Pinpoint the cell where the given text exists, returning its [x, y] midpoint coordinate. 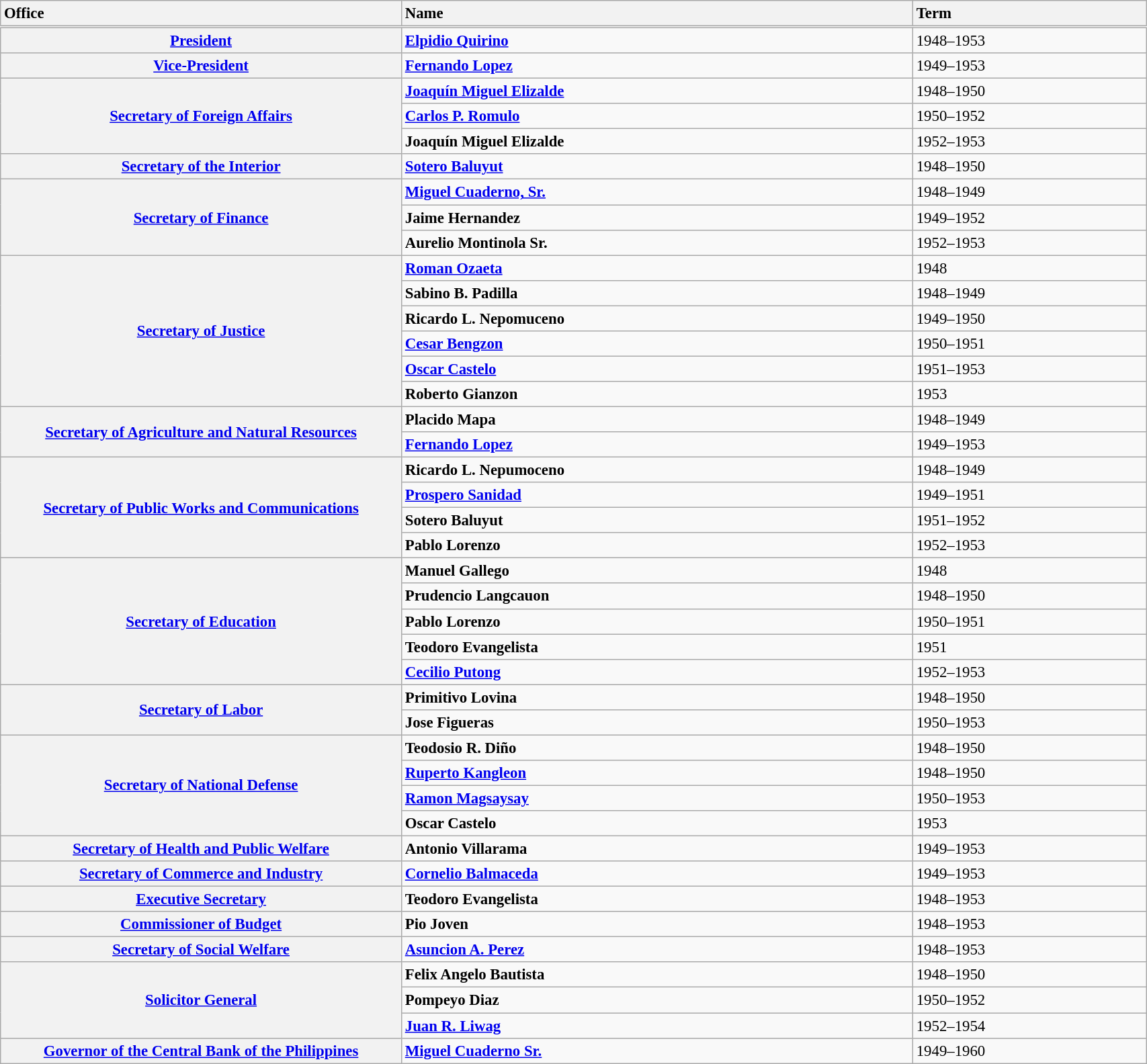
Aurelio Montinola Sr. [657, 242]
Commissioner of Budget [202, 924]
Ruperto Kangleon [657, 773]
Prudencio Langcauon [657, 596]
1951 [1029, 647]
Secretary of Justice [202, 331]
Vice-President [202, 66]
Term [1029, 13]
Office [202, 13]
Ramon Magsaysay [657, 798]
1949–1951 [1029, 495]
Prospero Sanidad [657, 495]
Roberto Gianzon [657, 394]
Felix Angelo Bautista [657, 975]
1951–1953 [1029, 369]
Ricardo L. Nepomuceno [657, 318]
1951–1952 [1029, 521]
Executive Secretary [202, 899]
Governor of the Central Bank of the Philippines [202, 1051]
Secretary of Social Welfare [202, 950]
Cecilio Putong [657, 672]
Juan R. Liwag [657, 1026]
Secretary of Health and Public Welfare [202, 849]
Secretary of Commerce and Industry [202, 874]
Primitivo Lovina [657, 697]
Secretary of the Interior [202, 167]
1949–1960 [1029, 1051]
Miguel Cuaderno Sr. [657, 1051]
Ricardo L. Nepumoceno [657, 470]
Cesar Bengzon [657, 344]
Placido Mapa [657, 419]
Roman Ozaeta [657, 268]
Secretary of Public Works and Communications [202, 508]
Elpidio Quirino [657, 40]
Secretary of National Defense [202, 785]
Secretary of Agriculture and Natural Resources [202, 431]
1952–1954 [1029, 1026]
Teodosio R. Diño [657, 748]
Carlos P. Romulo [657, 116]
Asuncion A. Perez [657, 950]
Secretary of Finance [202, 218]
Secretary of Foreign Affairs [202, 117]
Miguel Cuaderno, Sr. [657, 192]
Sabino B. Padilla [657, 293]
Cornelio Balmaceda [657, 874]
Antonio Villarama [657, 849]
Name [657, 13]
Jaime Hernandez [657, 218]
Pompeyo Diaz [657, 1000]
Secretary of Education [202, 621]
Jose Figueras [657, 723]
President [202, 40]
Secretary of Labor [202, 709]
Pio Joven [657, 924]
Solicitor General [202, 1000]
1949–1952 [1029, 218]
1949–1950 [1029, 318]
Manuel Gallego [657, 571]
